Determine the (x, y) coordinate at the center of the cell enclosing the given text.  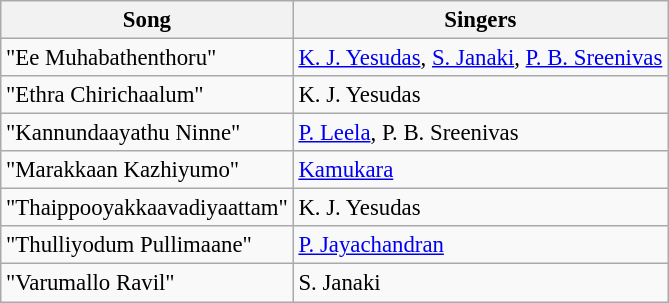
K. J. Yesudas, S. Janaki, P. B. Sreenivas (480, 58)
"Thaippooyakkaavadiyaattam" (147, 208)
"Varumallo Ravil" (147, 283)
Song (147, 20)
S. Janaki (480, 283)
"Kannundaayathu Ninne" (147, 133)
"Ee Muhabathenthoru" (147, 58)
"Marakkaan Kazhiyumo" (147, 170)
"Thulliyodum Pullimaane" (147, 245)
Singers (480, 20)
P. Jayachandran (480, 245)
Kamukara (480, 170)
"Ethra Chirichaalum" (147, 95)
P. Leela, P. B. Sreenivas (480, 133)
